Output the (X, Y) coordinate of the center of the cell containing the given text.  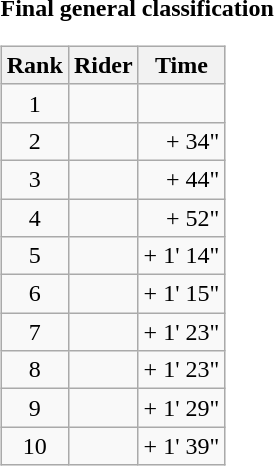
+ 52" (182, 217)
Rank (34, 65)
4 (34, 217)
+ 1' 39" (182, 446)
+ 44" (182, 179)
+ 34" (182, 141)
3 (34, 179)
Rider (103, 65)
+ 1' 14" (182, 256)
Time (182, 65)
1 (34, 103)
5 (34, 256)
2 (34, 141)
+ 1' 29" (182, 408)
9 (34, 408)
7 (34, 332)
+ 1' 15" (182, 294)
6 (34, 294)
10 (34, 446)
8 (34, 370)
